Extract the [X, Y] coordinate from the center of the cell holding the provided text.  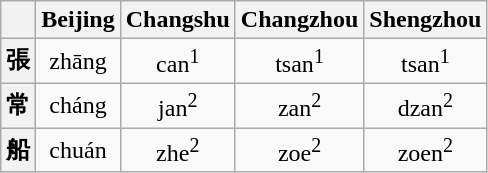
chuán [78, 150]
常 [18, 106]
zhe2 [178, 150]
can1 [178, 62]
zoen2 [426, 150]
Changshu [178, 20]
船 [18, 150]
zan2 [299, 106]
Changzhou [299, 20]
zoe2 [299, 150]
jan2 [178, 106]
zhāng [78, 62]
Shengzhou [426, 20]
cháng [78, 106]
張 [18, 62]
Beijing [78, 20]
dzan2 [426, 106]
